Output the (X, Y) coordinate of the center of the cell containing the given text.  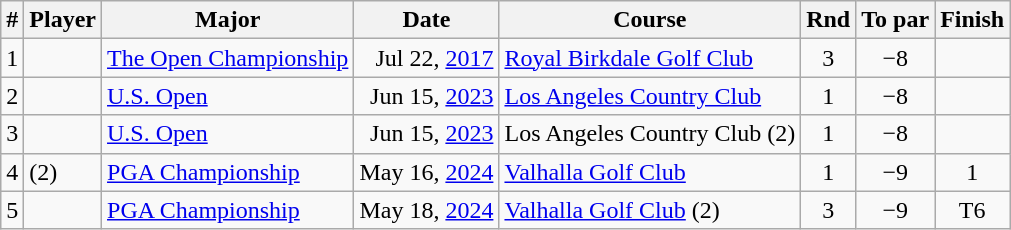
Jul 22, 2017 (426, 58)
Date (426, 20)
(2) (63, 172)
Major (228, 20)
May 18, 2024 (426, 210)
4 (12, 172)
T6 (972, 210)
To par (896, 20)
Los Angeles Country Club (2) (650, 134)
2 (12, 96)
The Open Championship (228, 58)
Course (650, 20)
Finish (972, 20)
May 16, 2024 (426, 172)
Royal Birkdale Golf Club (650, 58)
Valhalla Golf Club (650, 172)
Player (63, 20)
Rnd (828, 20)
Los Angeles Country Club (650, 96)
5 (12, 210)
Valhalla Golf Club (2) (650, 210)
# (12, 20)
